From the cell containing the given text, extract its center point as (x, y) coordinate. 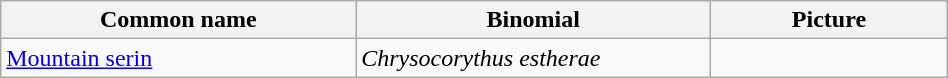
Picture (830, 20)
Mountain serin (178, 58)
Binomial (534, 20)
Common name (178, 20)
Chrysocorythus estherae (534, 58)
